Capture the cell that displays the provided text and extract its [X, Y] central coordinate. 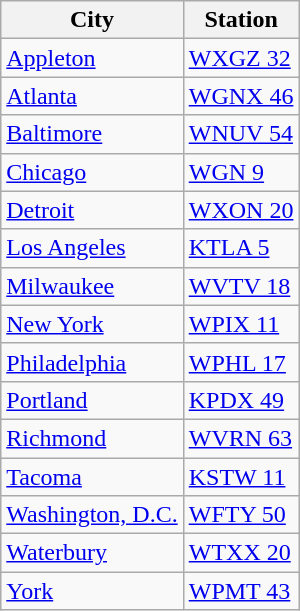
WPMT 43 [241, 591]
WNUV 54 [241, 134]
Atlanta [92, 96]
York [92, 591]
Detroit [92, 210]
Philadelphia [92, 362]
WVRN 63 [241, 438]
Baltimore [92, 134]
WGNX 46 [241, 96]
Appleton [92, 58]
KSTW 11 [241, 477]
Tacoma [92, 477]
Portland [92, 400]
KPDX 49 [241, 400]
WTXX 20 [241, 553]
City [92, 20]
Chicago [92, 172]
WXGZ 32 [241, 58]
KTLA 5 [241, 248]
WXON 20 [241, 210]
Station [241, 20]
Los Angeles [92, 248]
WPHL 17 [241, 362]
Milwaukee [92, 286]
WVTV 18 [241, 286]
Waterbury [92, 553]
WFTY 50 [241, 515]
Washington, D.C. [92, 515]
New York [92, 324]
WGN 9 [241, 172]
Richmond [92, 438]
WPIX 11 [241, 324]
